Identify which cell holds the provided text, then report its [x, y] central coordinate. 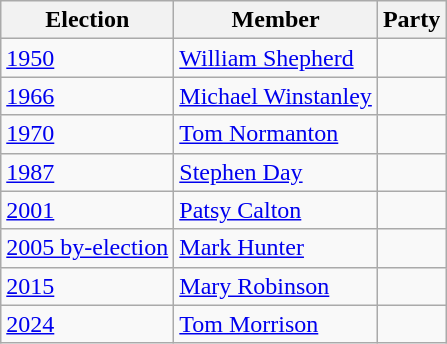
Patsy Calton [276, 210]
1966 [88, 96]
Member [276, 20]
2005 by-election [88, 248]
2001 [88, 210]
Party [411, 20]
William Shepherd [276, 58]
1950 [88, 58]
Michael Winstanley [276, 96]
2015 [88, 286]
Election [88, 20]
Stephen Day [276, 172]
Mary Robinson [276, 286]
Mark Hunter [276, 248]
2024 [88, 324]
1987 [88, 172]
Tom Morrison [276, 324]
Tom Normanton [276, 134]
1970 [88, 134]
